Pinpoint the cell where the given text exists, returning its [X, Y] midpoint coordinate. 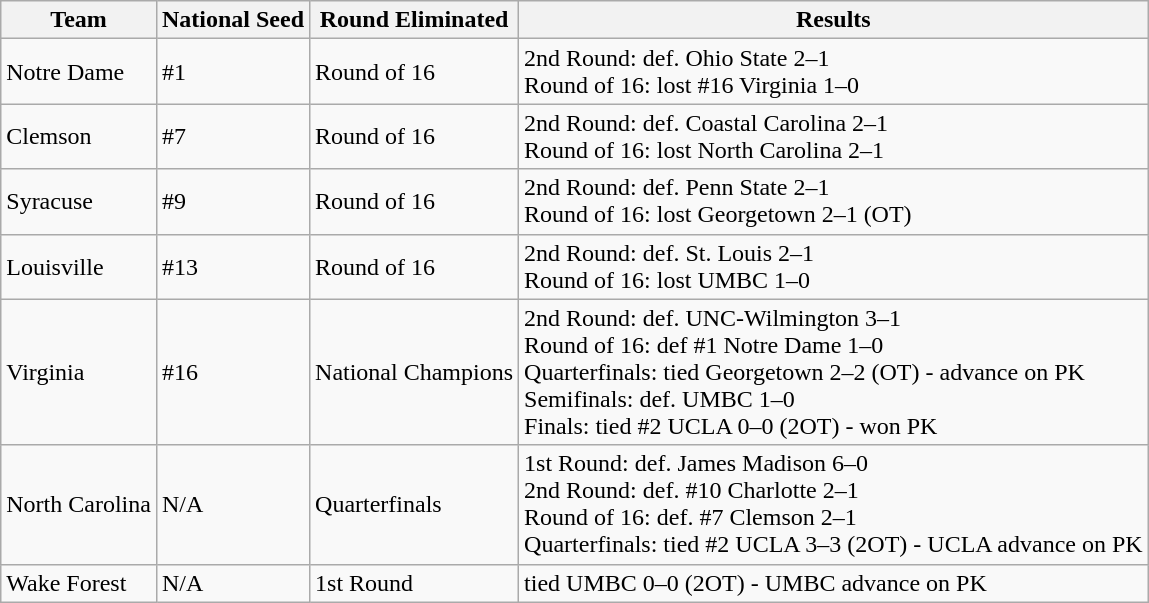
Clemson [79, 136]
1st Round [414, 583]
Results [834, 20]
2nd Round: def. St. Louis 2–1Round of 16: lost UMBC 1–0 [834, 266]
Syracuse [79, 202]
2nd Round: def. Penn State 2–1Round of 16: lost Georgetown 2–1 (OT) [834, 202]
#9 [232, 202]
Louisville [79, 266]
Quarterfinals [414, 504]
2nd Round: def. Ohio State 2–1Round of 16: lost #16 Virginia 1–0 [834, 72]
Notre Dame [79, 72]
National Seed [232, 20]
tied UMBC 0–0 (2OT) - UMBC advance on PK [834, 583]
Virginia [79, 372]
Team [79, 20]
#16 [232, 372]
National Champions [414, 372]
Round Eliminated [414, 20]
#13 [232, 266]
#1 [232, 72]
#7 [232, 136]
2nd Round: def. Coastal Carolina 2–1Round of 16: lost North Carolina 2–1 [834, 136]
Wake Forest [79, 583]
North Carolina [79, 504]
